Capture the cell that displays the provided text and extract its [X, Y] central coordinate. 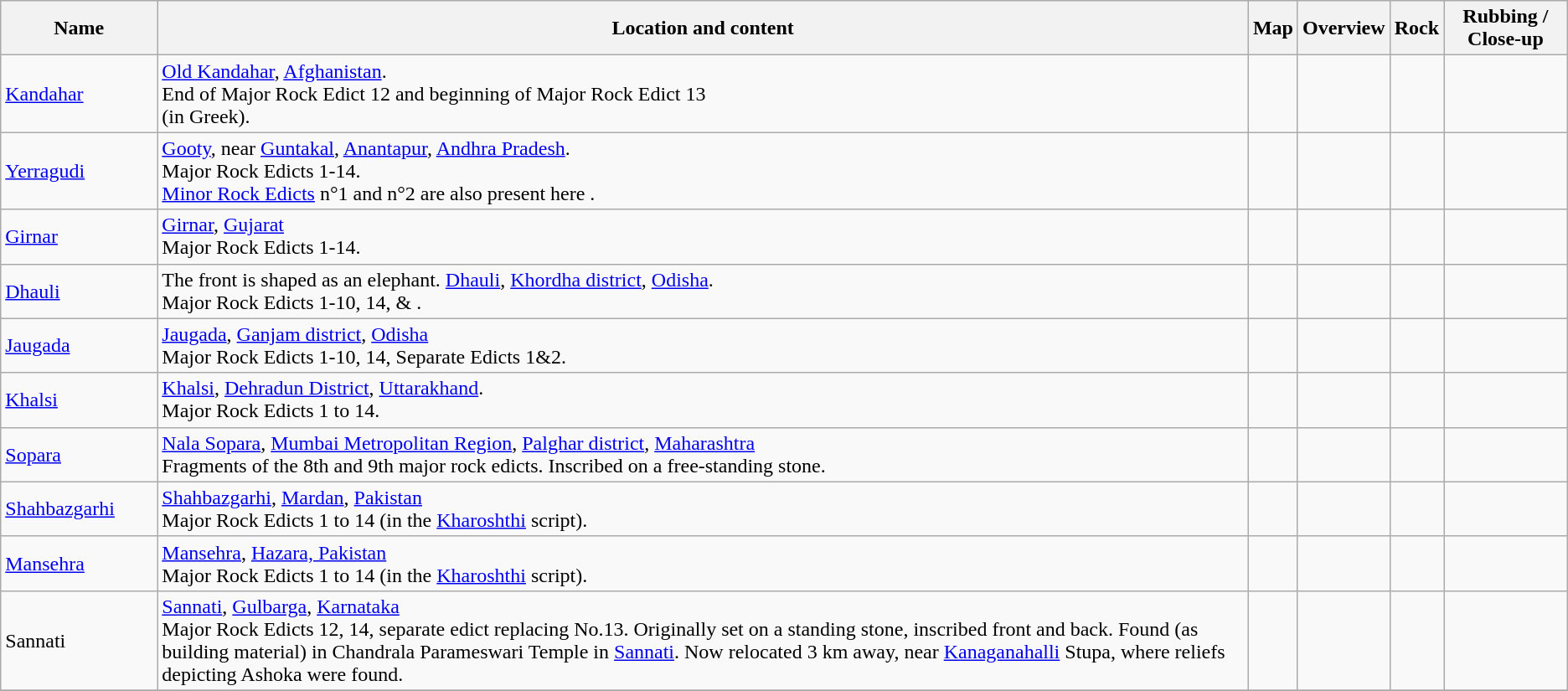
Location and content [704, 28]
Girnar [79, 236]
Mansehra [79, 563]
Kandahar [79, 94]
Shahbazgarhi [79, 509]
Sannati [79, 640]
Shahbazgarhi, Mardan, PakistanMajor Rock Edicts 1 to 14 (in the Kharoshthi script). [704, 509]
Jaugada, Ganjam district, OdishaMajor Rock Edicts 1-10, 14, Separate Edicts 1&2. [704, 345]
Old Kandahar, Afghanistan.End of Major Rock Edict 12 and beginning of Major Rock Edict 13(in Greek). [704, 94]
Khalsi [79, 400]
Rubbing / Close-up [1506, 28]
Mansehra, Hazara, PakistanMajor Rock Edicts 1 to 14 (in the Kharoshthi script). [704, 563]
Dhauli [79, 291]
Jaugada [79, 345]
Overview [1344, 28]
Sopara [79, 454]
Rock [1416, 28]
Girnar, GujaratMajor Rock Edicts 1-14. [704, 236]
Gooty, near Guntakal, Anantapur, Andhra Pradesh.Major Rock Edicts 1-14.Minor Rock Edicts n°1 and n°2 are also present here . [704, 171]
The front is shaped as an elephant. Dhauli, Khordha district, Odisha.Major Rock Edicts 1-10, 14, & . [704, 291]
Khalsi, Dehradun District, Uttarakhand.Major Rock Edicts 1 to 14. [704, 400]
Yerragudi [79, 171]
Map [1273, 28]
Name [79, 28]
